Search for the cell housing the specified text and yield its [X, Y] center coordinate. 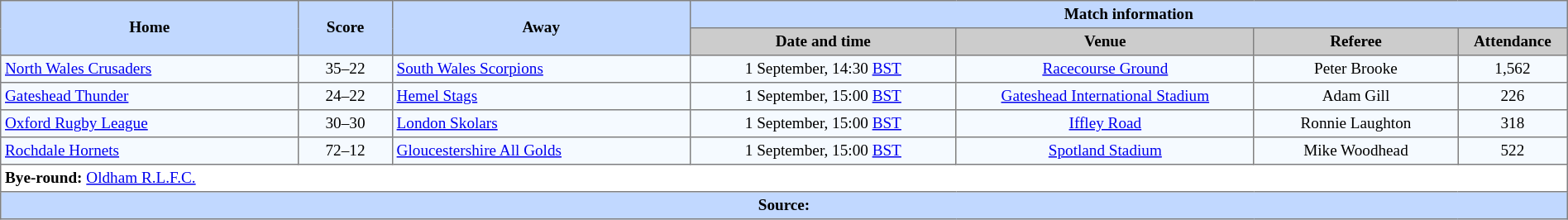
Mike Woodhead [1355, 151]
Oxford Rugby League [150, 124]
35–22 [346, 69]
Bye-round: Oldham R.L.F.C. [784, 179]
Adam Gill [1355, 96]
Rochdale Hornets [150, 151]
72–12 [346, 151]
Ronnie Laughton [1355, 124]
London Skolars [541, 124]
Peter Brooke [1355, 69]
Gateshead International Stadium [1105, 96]
North Wales Crusaders [150, 69]
Away [541, 28]
Date and time [823, 41]
Home [150, 28]
Gloucestershire All Golds [541, 151]
Gateshead Thunder [150, 96]
1 September, 14:30 BST [823, 69]
1,562 [1513, 69]
Score [346, 28]
30–30 [346, 124]
522 [1513, 151]
Racecourse Ground [1105, 69]
318 [1513, 124]
24–22 [346, 96]
Referee [1355, 41]
Match information [1128, 15]
Venue [1105, 41]
Iffley Road [1105, 124]
226 [1513, 96]
Attendance [1513, 41]
Hemel Stags [541, 96]
Source: [784, 205]
South Wales Scorpions [541, 69]
Spotland Stadium [1105, 151]
